Determine the [X, Y] coordinate at the center of the cell enclosing the given text.  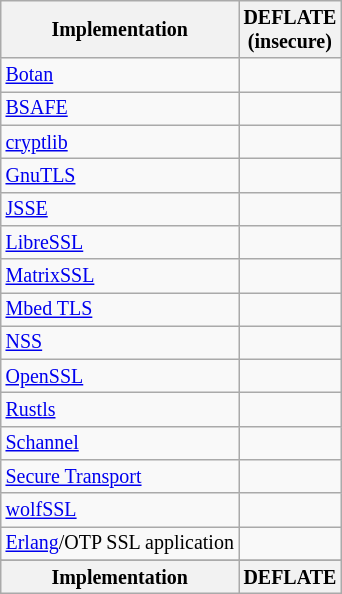
DEFLATE [290, 578]
DEFLATE(insecure) [290, 30]
Botan [120, 76]
Schannel [120, 444]
Mbed TLS [120, 310]
cryptlib [120, 142]
NSS [120, 342]
MatrixSSL [120, 276]
OpenSSL [120, 376]
Secure Transport [120, 476]
Erlang/OTP SSL application [120, 544]
LibreSSL [120, 242]
wolfSSL [120, 510]
Rustls [120, 410]
JSSE [120, 208]
GnuTLS [120, 176]
BSAFE [120, 108]
